Extract the (X, Y) coordinate from the center of the cell holding the provided text.  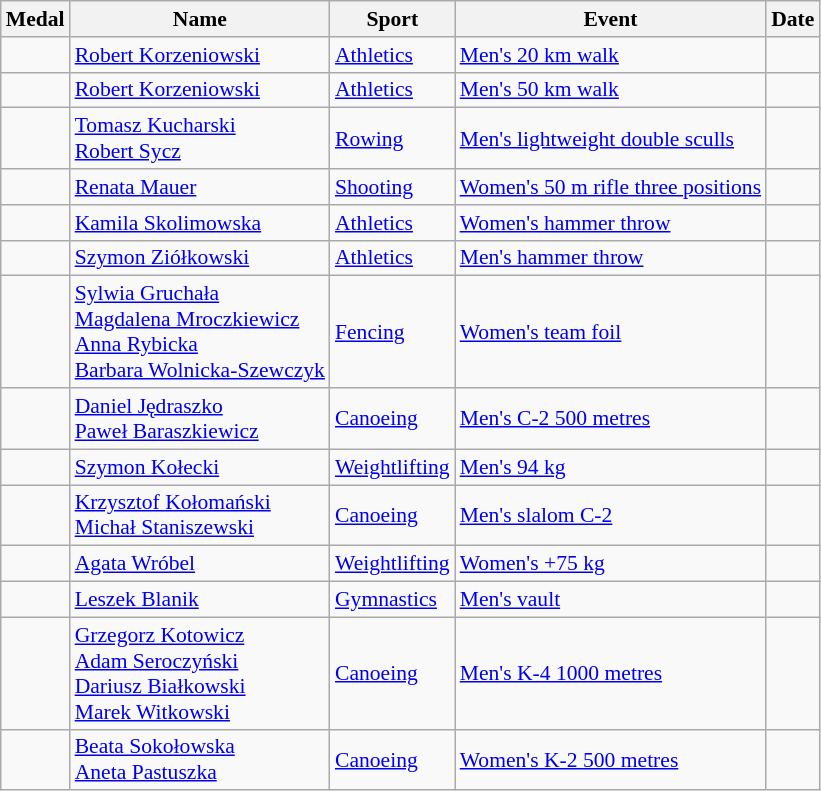
Grzegorz Kotowicz Adam Seroczyński Dariusz Białkowski Marek Witkowski (200, 673)
Agata Wróbel (200, 564)
Szymon Ziółkowski (200, 258)
Men's K-4 1000 metres (610, 673)
Women's +75 kg (610, 564)
Renata Mauer (200, 187)
Women's team foil (610, 332)
Women's 50 m rifle three positions (610, 187)
Men's 94 kg (610, 467)
Men's vault (610, 600)
Women's K-2 500 metres (610, 760)
Men's slalom C-2 (610, 516)
Beata Sokołowska Aneta Pastuszka (200, 760)
Szymon Kołecki (200, 467)
Women's hammer throw (610, 223)
Men's hammer throw (610, 258)
Kamila Skolimowska (200, 223)
Daniel Jędraszko Paweł Baraszkiewicz (200, 418)
Gymnastics (392, 600)
Rowing (392, 138)
Men's 20 km walk (610, 55)
Shooting (392, 187)
Sport (392, 19)
Date (792, 19)
Event (610, 19)
Fencing (392, 332)
Name (200, 19)
Leszek Blanik (200, 600)
Medal (36, 19)
Sylwia Gruchała Magdalena Mroczkiewicz Anna Rybicka Barbara Wolnicka-Szewczyk (200, 332)
Men's C-2 500 metres (610, 418)
Krzysztof Kołomański Michał Staniszewski (200, 516)
Men's lightweight double sculls (610, 138)
Tomasz Kucharski Robert Sycz (200, 138)
Men's 50 km walk (610, 90)
